Return the (x, y) coordinate for the center point of the cell that contains the specified text.  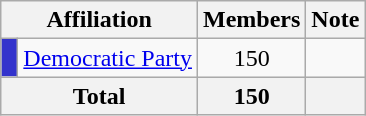
Note (336, 20)
Members (251, 20)
Democratic Party (108, 58)
Total (100, 96)
Affiliation (100, 20)
